Provide the (X, Y) coordinate of the cell's center where the given text is located.  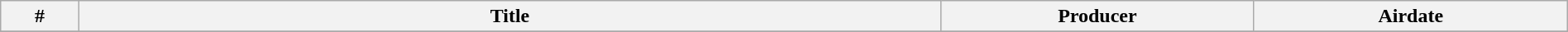
Airdate (1411, 16)
Title (509, 16)
# (40, 16)
Producer (1097, 16)
